Return (X, Y) of the center of cell containing provided text 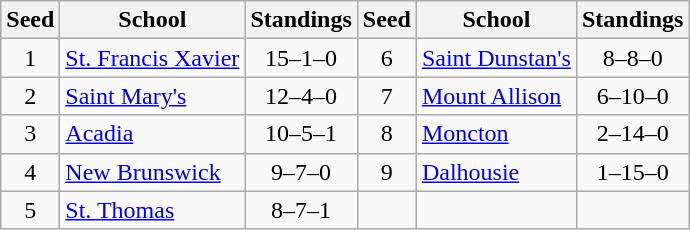
8–8–0 (632, 58)
1 (30, 58)
Dalhousie (496, 172)
Moncton (496, 134)
New Brunswick (152, 172)
Acadia (152, 134)
8–7–1 (301, 210)
4 (30, 172)
2–14–0 (632, 134)
6 (386, 58)
15–1–0 (301, 58)
1–15–0 (632, 172)
Saint Dunstan's (496, 58)
9 (386, 172)
6–10–0 (632, 96)
5 (30, 210)
7 (386, 96)
10–5–1 (301, 134)
Mount Allison (496, 96)
St. Thomas (152, 210)
12–4–0 (301, 96)
9–7–0 (301, 172)
St. Francis Xavier (152, 58)
2 (30, 96)
Saint Mary's (152, 96)
8 (386, 134)
3 (30, 134)
